Output the (X, Y) coordinate of the center of the cell containing the given text.  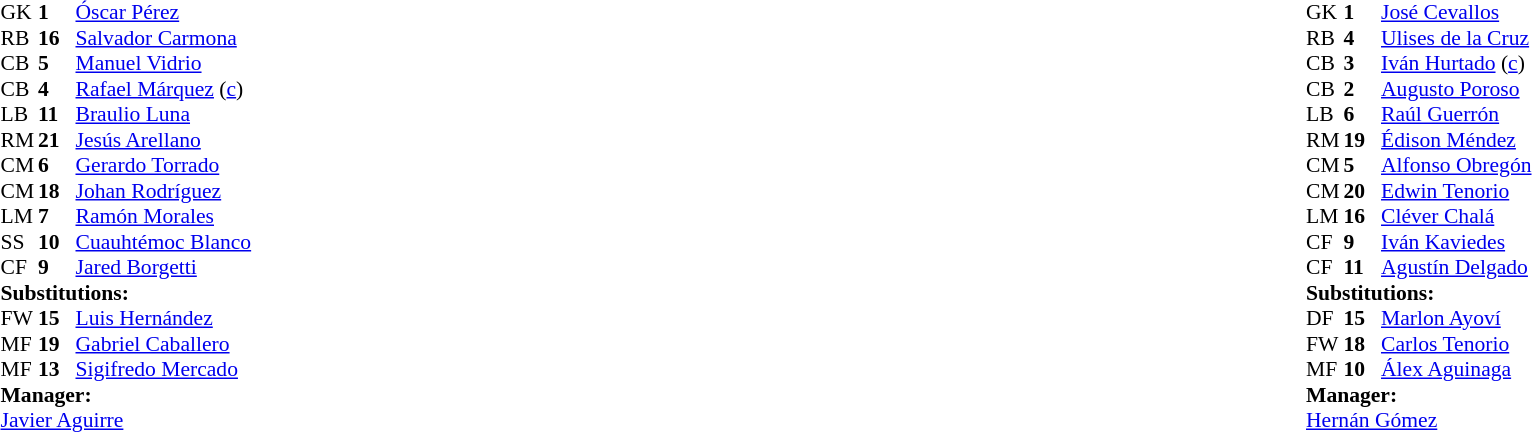
3 (1363, 63)
Rafael Márquez (c) (164, 89)
Jared Borgetti (164, 267)
7 (57, 217)
Agustín Delgado (1456, 267)
13 (57, 369)
Alfonso Obregón (1456, 165)
Iván Hurtado (c) (1456, 63)
Cuauhtémoc Blanco (164, 242)
Óscar Pérez (164, 13)
Gerardo Torrado (164, 165)
Edwin Tenorio (1456, 191)
Salvador Carmona (164, 38)
SS (19, 242)
21 (57, 140)
Ulises de la Cruz (1456, 38)
Gabriel Caballero (164, 344)
Carlos Tenorio (1456, 344)
Ramón Morales (164, 217)
Iván Kaviedes (1456, 242)
Raúl Guerrón (1456, 115)
Manuel Vidrio (164, 63)
Marlon Ayoví (1456, 319)
Jesús Arellano (164, 140)
Cléver Chalá (1456, 217)
Álex Aguinaga (1456, 369)
Johan Rodríguez (164, 191)
DF (1325, 319)
Augusto Poroso (1456, 89)
Braulio Luna (164, 115)
José Cevallos (1456, 13)
Édison Méndez (1456, 140)
2 (1363, 89)
Sigifredo Mercado (164, 369)
Luis Hernández (164, 319)
20 (1363, 191)
